Identify which cell holds the provided text, then report its [x, y] central coordinate. 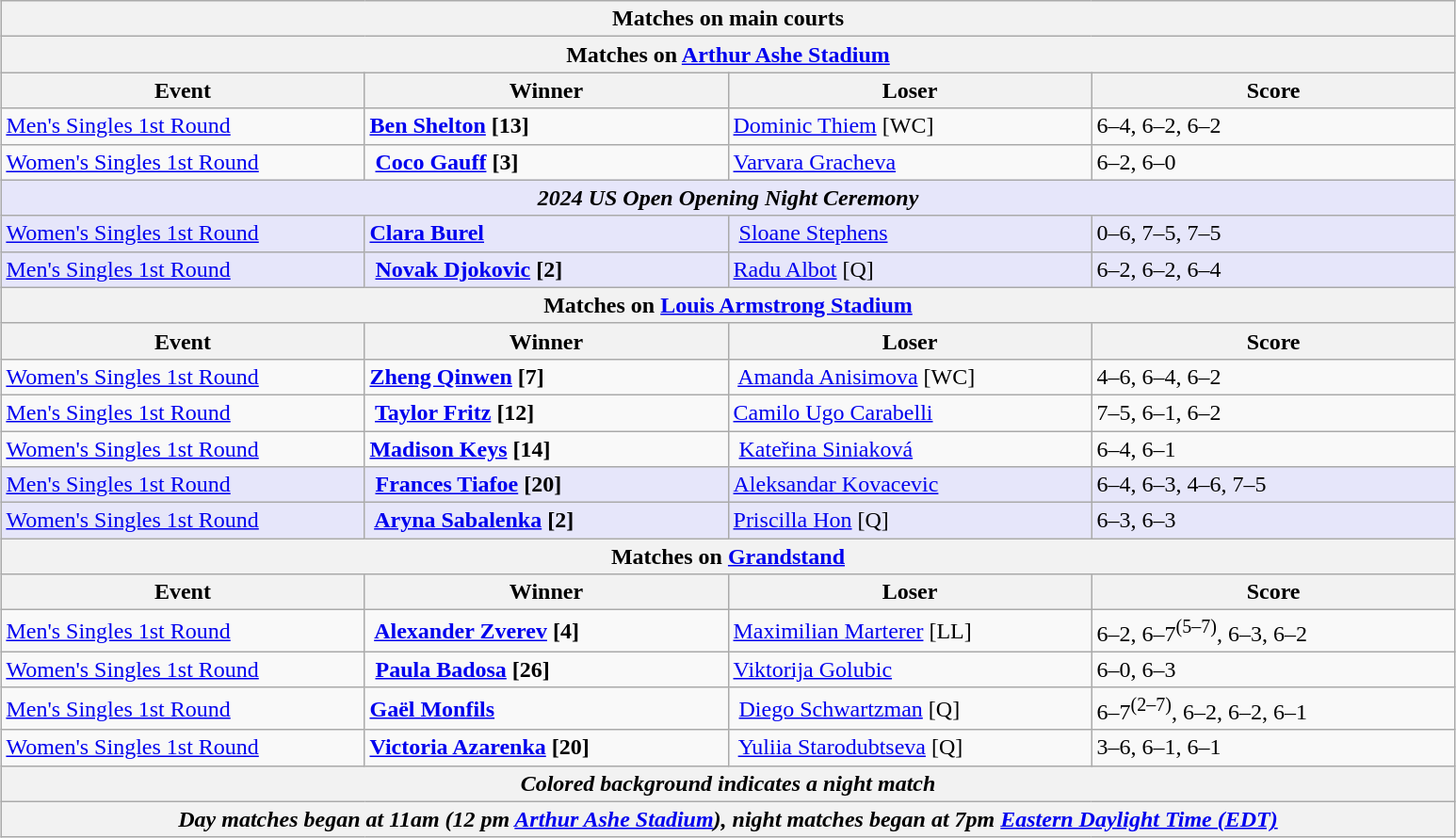
Novak Djokovic [2] [546, 269]
Madison Keys [14] [546, 449]
2024 US Open Opening Night Ceremony [728, 198]
Dominic Thiem [WC] [910, 126]
Zheng Qinwen [7] [546, 377]
Yuliia Starodubtseva [Q] [910, 748]
0–6, 7–5, 7–5 [1273, 234]
Matches on Louis Armstrong Stadium [728, 305]
6–2, 6–2, 6–4 [1273, 269]
Paula Badosa [26] [546, 669]
Aryna Sabalenka [2] [546, 521]
Clara Burel [546, 234]
Victoria Azarenka [20] [546, 748]
7–5, 6–1, 6–2 [1273, 412]
Gaël Monfils [546, 708]
Diego Schwartzman [Q] [910, 708]
Ben Shelton [13] [546, 126]
Priscilla Hon [Q] [910, 521]
Matches on main courts [728, 19]
Varvara Gracheva [910, 162]
6–2, 6–0 [1273, 162]
Aleksandar Kovacevic [910, 485]
6–3, 6–3 [1273, 521]
Day matches began at 11am (12 pm Arthur Ashe Stadium), night matches began at 7pm Eastern Daylight Time (EDT) [728, 819]
3–6, 6–1, 6–1 [1273, 748]
6–4, 6–1 [1273, 449]
6–7(2–7), 6–2, 6–2, 6–1 [1273, 708]
6–4, 6–2, 6–2 [1273, 126]
Sloane Stephens [910, 234]
Radu Albot [Q] [910, 269]
Maximilian Marterer [LL] [910, 631]
Viktorija Golubic [910, 669]
Matches on Arthur Ashe Stadium [728, 55]
4–6, 6–4, 6–2 [1273, 377]
6–4, 6–3, 4–6, 7–5 [1273, 485]
Amanda Anisimova [WC] [910, 377]
Colored background indicates a night match [728, 783]
Frances Tiafoe [20] [546, 485]
Alexander Zverev [4] [546, 631]
Kateřina Siniaková [910, 449]
Camilo Ugo Carabelli [910, 412]
6–2, 6–7(5–7), 6–3, 6–2 [1273, 631]
Matches on Grandstand [728, 556]
Taylor Fritz [12] [546, 412]
6–0, 6–3 [1273, 669]
Coco Gauff [3] [546, 162]
